Capture the cell that displays the provided text and extract its [x, y] central coordinate. 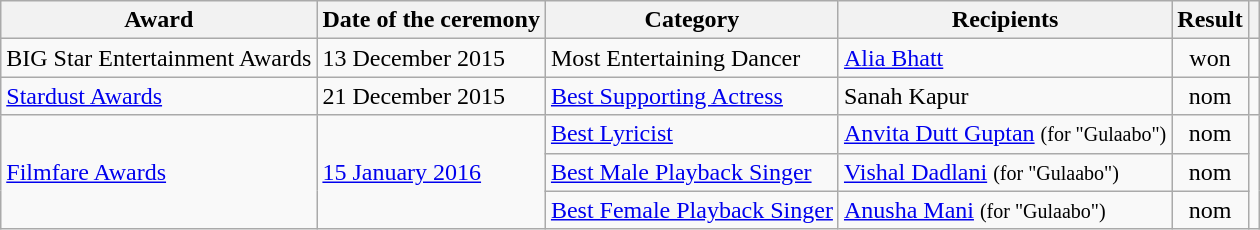
Date of the ceremony [432, 20]
Best Female Playback Singer [692, 210]
Anusha Mani (for "Gulaabo") [1004, 210]
Vishal Dadlani (for "Gulaabo") [1004, 172]
Recipients [1004, 20]
Most Entertaining Dancer [692, 58]
Best Lyricist [692, 134]
Award [159, 20]
won [1210, 58]
Filmfare Awards [159, 172]
Best Male Playback Singer [692, 172]
Stardust Awards [159, 96]
21 December 2015 [432, 96]
Best Supporting Actress [692, 96]
Anvita Dutt Guptan (for "Gulaabo") [1004, 134]
Result [1210, 20]
Sanah Kapur [1004, 96]
15 January 2016 [432, 172]
Category [692, 20]
Alia Bhatt [1004, 58]
13 December 2015 [432, 58]
BIG Star Entertainment Awards [159, 58]
